Locate the cell with the specified text and output its [X, Y] center coordinate. 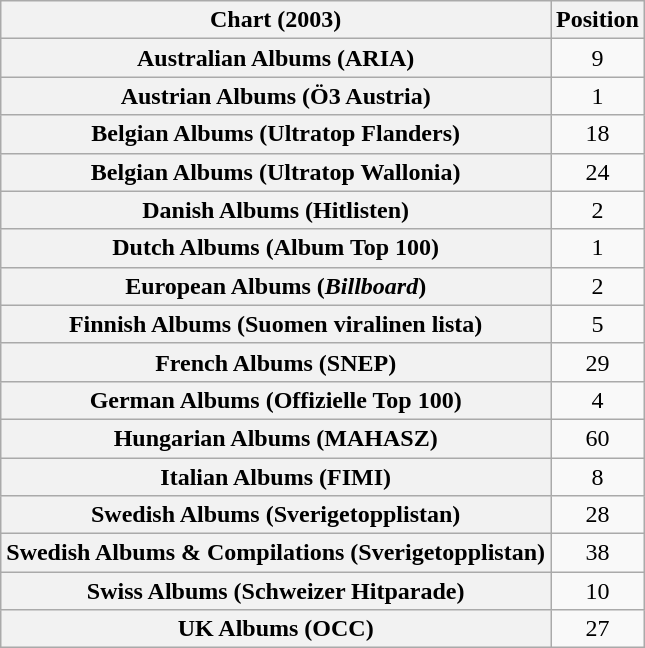
27 [598, 629]
French Albums (SNEP) [276, 362]
4 [598, 400]
Hungarian Albums (MAHASZ) [276, 438]
German Albums (Offizielle Top 100) [276, 400]
28 [598, 515]
Swedish Albums (Sverigetopplistan) [276, 515]
Position [598, 20]
Austrian Albums (Ö3 Austria) [276, 96]
Swiss Albums (Schweizer Hitparade) [276, 591]
Italian Albums (FIMI) [276, 477]
Danish Albums (Hitlisten) [276, 210]
10 [598, 591]
24 [598, 172]
38 [598, 553]
9 [598, 58]
European Albums (Billboard) [276, 286]
Swedish Albums & Compilations (Sverigetopplistan) [276, 553]
Australian Albums (ARIA) [276, 58]
5 [598, 324]
8 [598, 477]
18 [598, 134]
Belgian Albums (Ultratop Wallonia) [276, 172]
Chart (2003) [276, 20]
UK Albums (OCC) [276, 629]
Belgian Albums (Ultratop Flanders) [276, 134]
Dutch Albums (Album Top 100) [276, 248]
29 [598, 362]
60 [598, 438]
Finnish Albums (Suomen viralinen lista) [276, 324]
